Provide the (x, y) coordinate of the cell's center where the given text is located.  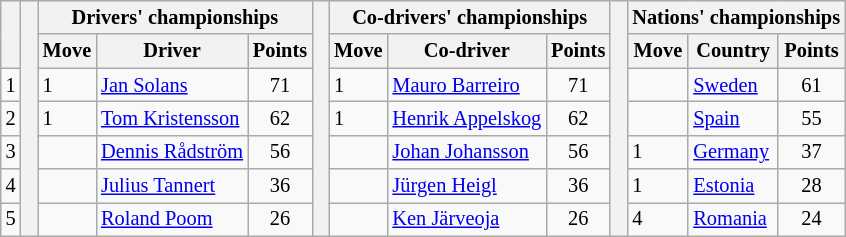
Ken Järveoja (468, 219)
Romania (733, 219)
Roland Poom (172, 219)
Jürgen Heigl (468, 186)
Nations' championships (736, 17)
Country (733, 51)
Estonia (733, 186)
Driver (172, 51)
Drivers' championships (175, 17)
Germany (733, 152)
Jan Solans (172, 85)
Henrik Appelskog (468, 118)
Co-driver (468, 51)
3 (11, 152)
Mauro Barreiro (468, 85)
55 (812, 118)
24 (812, 219)
Sweden (733, 85)
2 (11, 118)
Spain (733, 118)
Co-drivers' championships (470, 17)
61 (812, 85)
Julius Tannert (172, 186)
37 (812, 152)
5 (11, 219)
Tom Kristensson (172, 118)
Johan Johansson (468, 152)
28 (812, 186)
Dennis Rådström (172, 152)
